Pinpoint the cell where the given text exists, returning its [X, Y] midpoint coordinate. 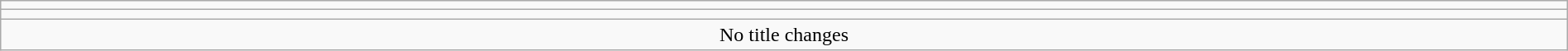
No title changes [784, 35]
